Extract the (x, y) coordinate from the center of the cell holding the provided text.  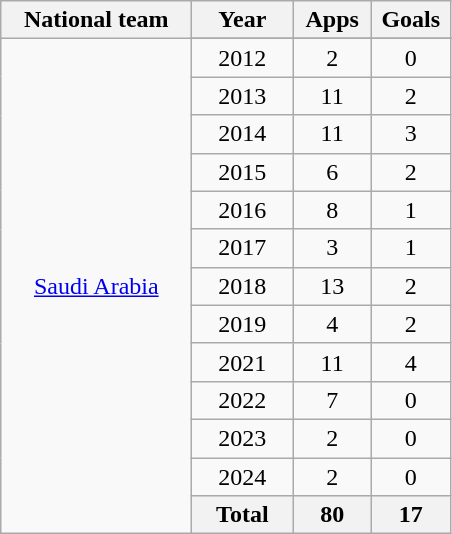
National team (96, 20)
8 (332, 210)
6 (332, 172)
2024 (242, 477)
80 (332, 515)
13 (332, 286)
2022 (242, 400)
2012 (242, 58)
Year (242, 20)
Apps (332, 20)
Total (242, 515)
Saudi Arabia (96, 286)
2019 (242, 324)
2016 (242, 210)
2023 (242, 438)
2021 (242, 362)
7 (332, 400)
17 (410, 515)
Goals (410, 20)
2017 (242, 248)
2013 (242, 96)
2014 (242, 134)
2018 (242, 286)
2015 (242, 172)
